Identify which cell holds the provided text, then report its [X, Y] central coordinate. 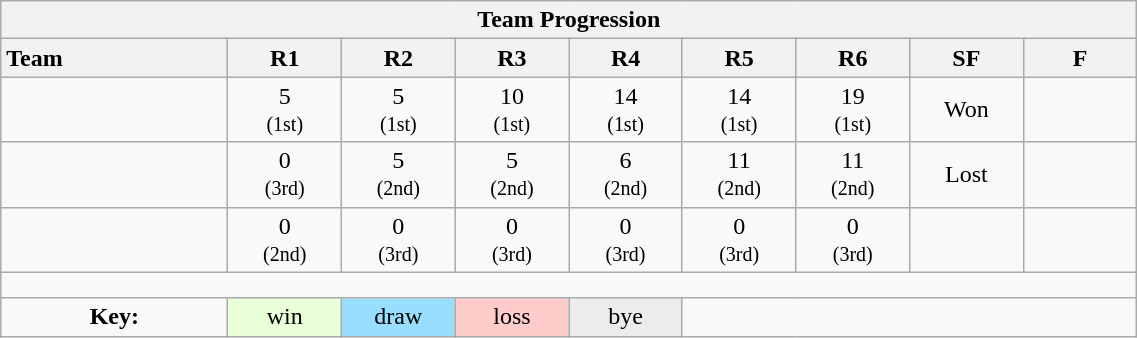
draw [399, 317]
win [285, 317]
Won [967, 110]
loss [512, 317]
R3 [512, 58]
R4 [626, 58]
bye [626, 317]
R2 [399, 58]
10 (1st) [512, 110]
R5 [739, 58]
6 (2nd) [626, 174]
Key: [114, 317]
F [1080, 58]
SF [967, 58]
Team [114, 58]
19 (1st) [853, 110]
R6 [853, 58]
0 (2nd) [285, 240]
Team Progression [569, 20]
R1 [285, 58]
Lost [967, 174]
